Return [X, Y] of the center of cell containing provided text 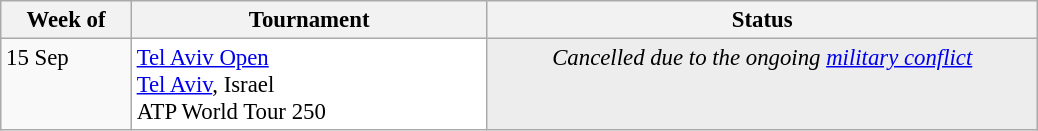
Tel Aviv Open Tel Aviv, IsraelATP World Tour 250 [309, 85]
Status [762, 20]
Week of [66, 20]
15 Sep [66, 85]
Cancelled due to the ongoing military conflict [762, 85]
Tournament [309, 20]
